Detect which cell encompasses the target text, then output its (X, Y) center coordinate. 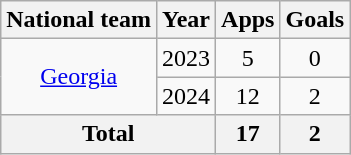
12 (248, 96)
National team (79, 20)
2023 (186, 58)
Goals (315, 20)
Apps (248, 20)
Total (108, 134)
Year (186, 20)
0 (315, 58)
5 (248, 58)
17 (248, 134)
2024 (186, 96)
Georgia (79, 77)
